From the cell containing the given text, extract its center point as (x, y) coordinate. 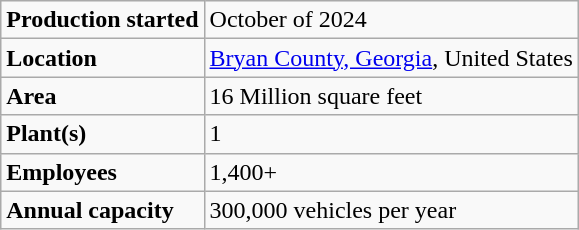
Annual capacity (102, 210)
1,400+ (391, 172)
Employees (102, 172)
Plant(s) (102, 134)
Area (102, 96)
October of 2024 (391, 20)
1 (391, 134)
Production started (102, 20)
16 Million square feet (391, 96)
Bryan County, Georgia, United States (391, 58)
300,000 vehicles per year (391, 210)
Location (102, 58)
